Scan for the cell matching the given text and deliver its (X, Y) coordinate at center. 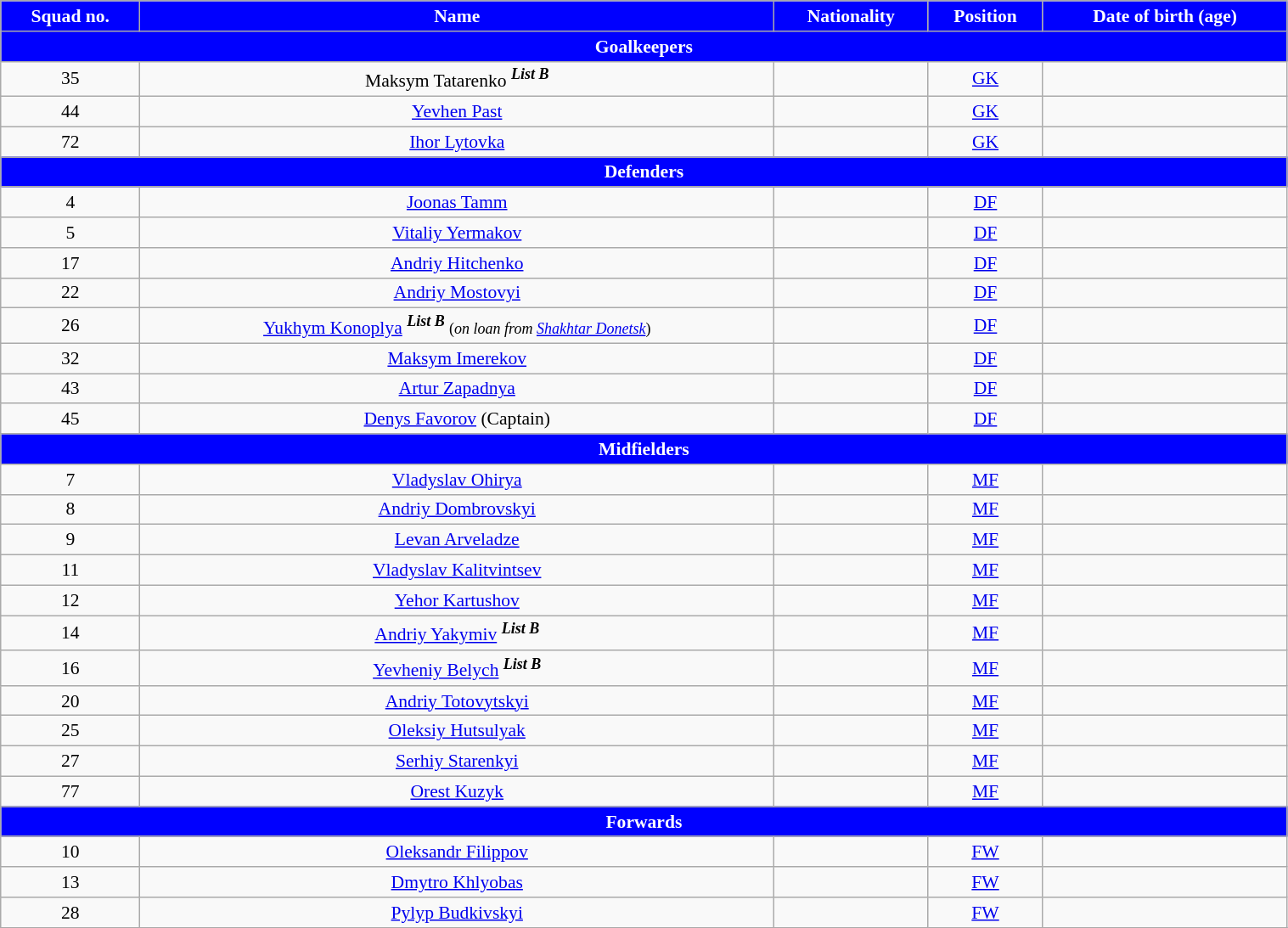
Yevhen Past (457, 112)
17 (70, 263)
Andriy Hitchenko (457, 263)
10 (70, 852)
Defenders (644, 172)
Yukhym Konoplya List B (on loan from Shakhtar Donetsk) (457, 326)
Oleksandr Filippov (457, 852)
Andriy Yakymiv List B (457, 633)
35 (70, 78)
Oleksiy Hutsulyak (457, 731)
11 (70, 571)
Vladyslav Ohirya (457, 480)
7 (70, 480)
Nationality (851, 16)
28 (70, 913)
Forwards (644, 822)
Yevheniy Belych List B (457, 667)
Position (985, 16)
Vitaliy Yermakov (457, 233)
77 (70, 792)
32 (70, 358)
14 (70, 633)
Andriy Dombrovskyi (457, 510)
Goalkeepers (644, 47)
Orest Kuzyk (457, 792)
12 (70, 600)
Artur Zapadnya (457, 389)
Serhiy Starenkyi (457, 762)
45 (70, 419)
Maksym Imerekov (457, 358)
Ihor Lytovka (457, 142)
Midfielders (644, 449)
Date of birth (age) (1165, 16)
5 (70, 233)
Andriy Totovytskyi (457, 701)
44 (70, 112)
Andriy Mostovyi (457, 293)
Name (457, 16)
Dmytro Khlyobas (457, 882)
20 (70, 701)
27 (70, 762)
Joonas Tamm (457, 203)
Yehor Kartushov (457, 600)
Levan Arveladze (457, 540)
16 (70, 667)
4 (70, 203)
Pylyp Budkivskyi (457, 913)
25 (70, 731)
Maksym Tatarenko List B (457, 78)
13 (70, 882)
Denys Favorov (Captain) (457, 419)
8 (70, 510)
Vladyslav Kalitvintsev (457, 571)
43 (70, 389)
26 (70, 326)
22 (70, 293)
72 (70, 142)
9 (70, 540)
Squad no. (70, 16)
